Scan for the cell matching the given text and deliver its [x, y] coordinate at center. 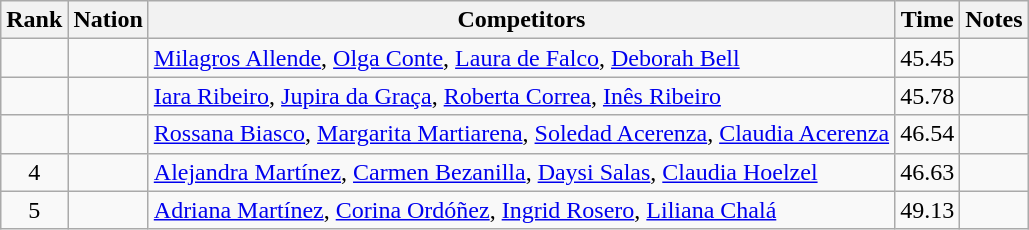
46.54 [928, 134]
Nation [108, 20]
5 [34, 210]
Adriana Martínez, Corina Ordóñez, Ingrid Rosero, Liliana Chalá [521, 210]
49.13 [928, 210]
45.78 [928, 96]
Notes [994, 20]
Time [928, 20]
Alejandra Martínez, Carmen Bezanilla, Daysi Salas, Claudia Hoelzel [521, 172]
46.63 [928, 172]
Iara Ribeiro, Jupira da Graça, Roberta Correa, Inês Ribeiro [521, 96]
45.45 [928, 58]
4 [34, 172]
Competitors [521, 20]
Rank [34, 20]
Rossana Biasco, Margarita Martiarena, Soledad Acerenza, Claudia Acerenza [521, 134]
Milagros Allende, Olga Conte, Laura de Falco, Deborah Bell [521, 58]
